Determine the (x, y) coordinate at the center of the cell enclosing the given text.  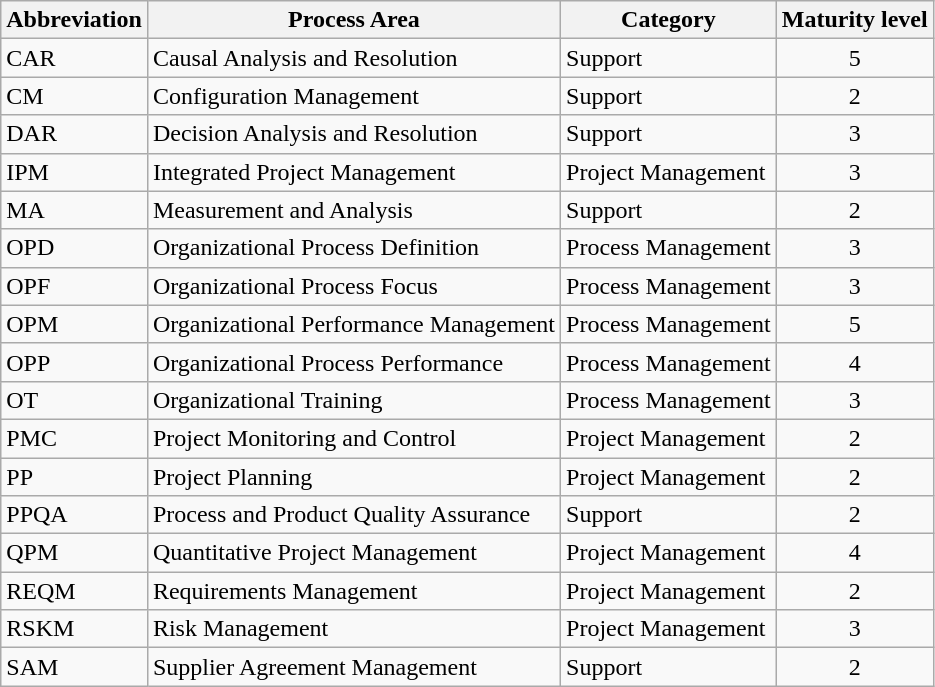
DAR (74, 134)
Organizational Process Focus (354, 286)
REQM (74, 591)
Category (669, 20)
Configuration Management (354, 96)
Abbreviation (74, 20)
Process and Product Quality Assurance (354, 515)
OPD (74, 248)
Project Monitoring and Control (354, 438)
Decision Analysis and Resolution (354, 134)
PMC (74, 438)
Causal Analysis and Resolution (354, 58)
Risk Management (354, 629)
Organizational Process Definition (354, 248)
Supplier Agreement Management (354, 667)
Integrated Project Management (354, 172)
PPQA (74, 515)
OPF (74, 286)
Process Area (354, 20)
Measurement and Analysis (354, 210)
Organizational Performance Management (354, 324)
Organizational Process Performance (354, 362)
Project Planning (354, 477)
Organizational Training (354, 400)
OPM (74, 324)
QPM (74, 553)
CM (74, 96)
OT (74, 400)
PP (74, 477)
Maturity level (854, 20)
MA (74, 210)
Requirements Management (354, 591)
IPM (74, 172)
RSKM (74, 629)
CAR (74, 58)
OPP (74, 362)
Quantitative Project Management (354, 553)
SAM (74, 667)
